Locate the cell with the specified text and output its (X, Y) center coordinate. 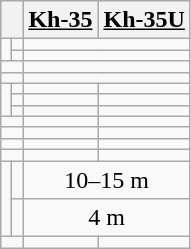
10–15 m (106, 179)
Kh-35U (144, 20)
4 m (106, 218)
Kh-35 (60, 20)
